Determine the [X, Y] coordinate at the center of the cell enclosing the given text.  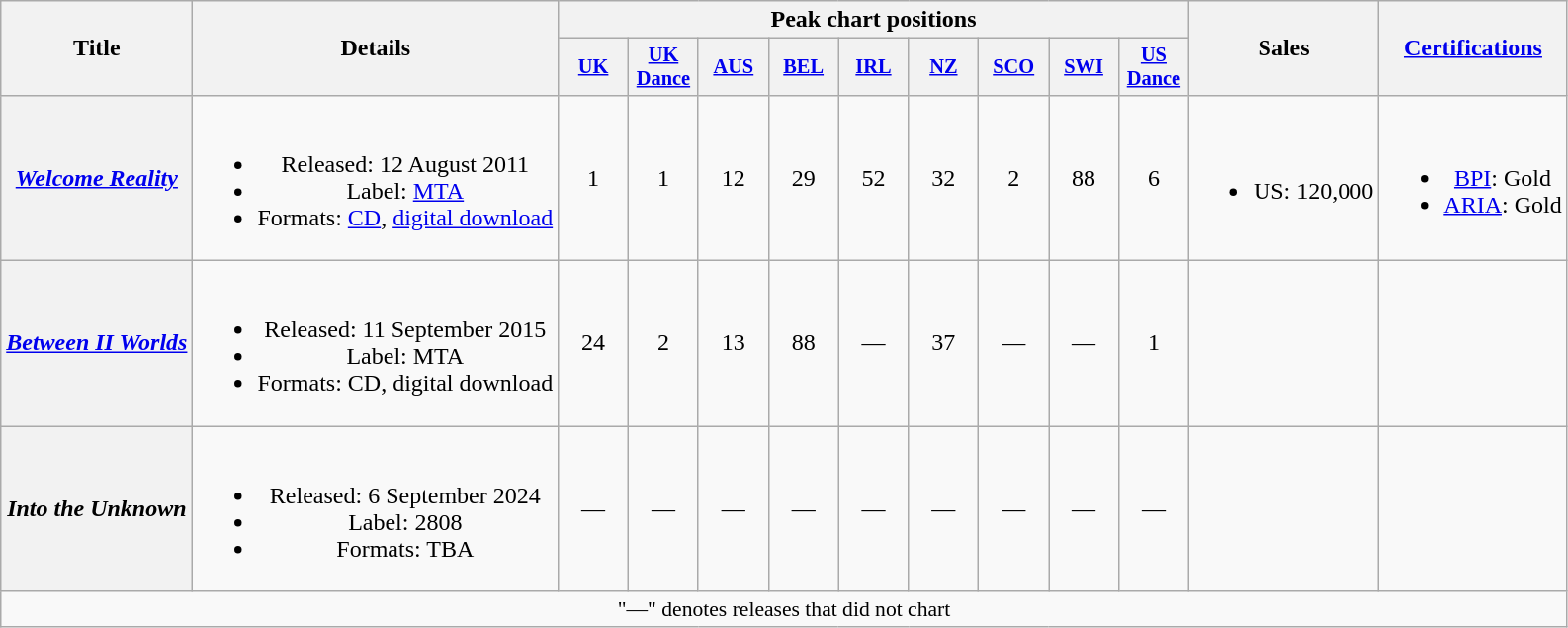
32 [943, 178]
UK [593, 67]
US: 120,000 [1283, 178]
SWI [1084, 67]
29 [803, 178]
BPI: GoldARIA: Gold [1473, 178]
Welcome Reality [97, 178]
Between II Worlds [97, 344]
Sales [1283, 48]
Title [97, 48]
Released: 6 September 2024Label: 2808Formats: TBA [376, 508]
24 [593, 344]
IRL [874, 67]
Released: 12 August 2011Label: MTAFormats: CD, digital download [376, 178]
Released: 11 September 2015Label: MTAFormats: CD, digital download [376, 344]
13 [734, 344]
NZ [943, 67]
37 [943, 344]
USDance [1153, 67]
52 [874, 178]
SCO [1014, 67]
Into the Unknown [97, 508]
"—" denotes releases that did not chart [784, 609]
Certifications [1473, 48]
6 [1153, 178]
AUS [734, 67]
UK Dance [664, 67]
Details [376, 48]
Peak chart positions [874, 20]
12 [734, 178]
BEL [803, 67]
